For the text-containing cell, return its midpoint in (X, Y) coordinate format. 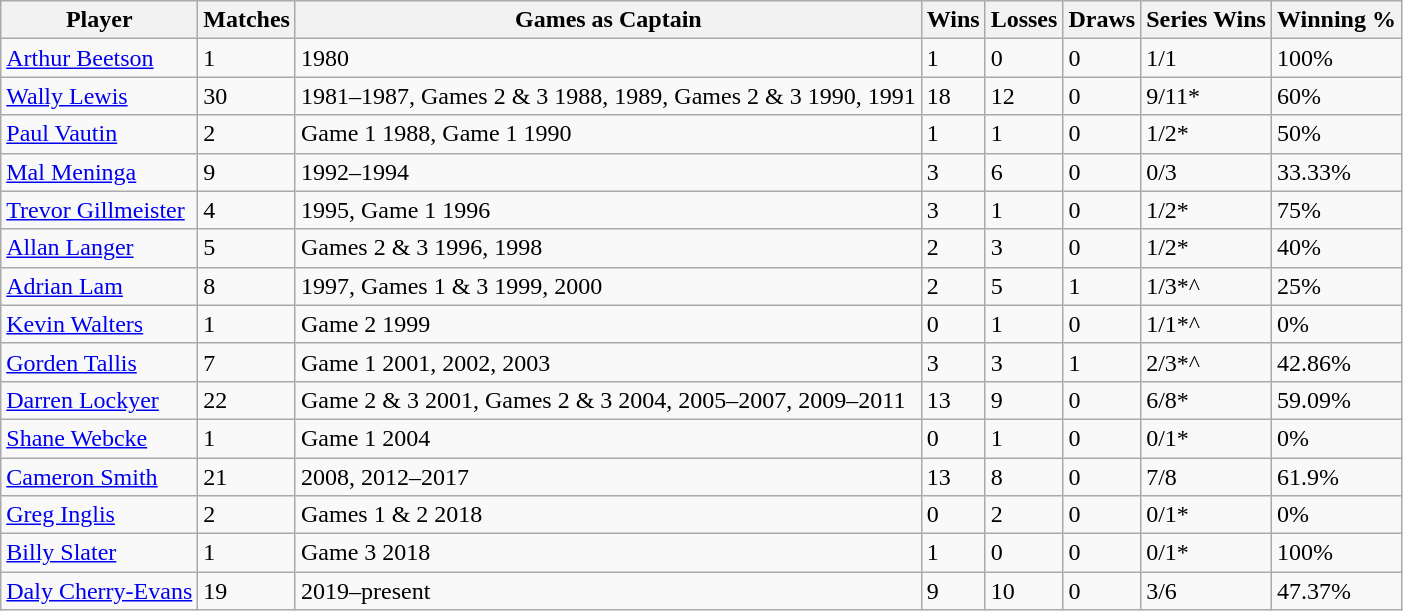
12 (1024, 96)
Game 1 2001, 2002, 2003 (608, 362)
59.09% (1336, 400)
1995, Game 1 1996 (608, 210)
Series Wins (1206, 20)
1997, Games 1 & 3 1999, 2000 (608, 286)
Games 2 & 3 1996, 1998 (608, 248)
7 (247, 362)
Game 3 2018 (608, 553)
Shane Webcke (100, 438)
40% (1336, 248)
61.9% (1336, 477)
21 (247, 477)
2008, 2012–2017 (608, 477)
2019–present (608, 591)
Winning % (1336, 20)
10 (1024, 591)
75% (1336, 210)
22 (247, 400)
1/1*^ (1206, 324)
6 (1024, 172)
Draws (1102, 20)
60% (1336, 96)
Losses (1024, 20)
Games as Captain (608, 20)
Allan Langer (100, 248)
Mal Meninga (100, 172)
19 (247, 591)
Darren Lockyer (100, 400)
Game 1 2004 (608, 438)
9/11* (1206, 96)
42.86% (1336, 362)
Daly Cherry-Evans (100, 591)
33.33% (1336, 172)
47.37% (1336, 591)
Game 2 1999 (608, 324)
Wally Lewis (100, 96)
Trevor Gillmeister (100, 210)
1/1 (1206, 58)
1992–1994 (608, 172)
2/3*^ (1206, 362)
0/3 (1206, 172)
1980 (608, 58)
Games 1 & 2 2018 (608, 515)
Arthur Beetson (100, 58)
Billy Slater (100, 553)
Greg Inglis (100, 515)
6/8* (1206, 400)
Cameron Smith (100, 477)
4 (247, 210)
25% (1336, 286)
Matches (247, 20)
1981–1987, Games 2 & 3 1988, 1989, Games 2 & 3 1990, 1991 (608, 96)
Gorden Tallis (100, 362)
18 (953, 96)
3/6 (1206, 591)
Kevin Walters (100, 324)
Adrian Lam (100, 286)
Game 2 & 3 2001, Games 2 & 3 2004, 2005–2007, 2009–2011 (608, 400)
Player (100, 20)
30 (247, 96)
50% (1336, 134)
Paul Vautin (100, 134)
Wins (953, 20)
7/8 (1206, 477)
1/3*^ (1206, 286)
Game 1 1988, Game 1 1990 (608, 134)
